Pinpoint the cell where the given text exists, returning its [X, Y] midpoint coordinate. 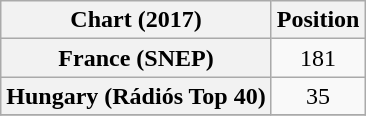
35 [318, 96]
Hungary (Rádiós Top 40) [136, 96]
France (SNEP) [136, 58]
Position [318, 20]
Chart (2017) [136, 20]
181 [318, 58]
